Search for the cell housing the specified text and yield its (x, y) center coordinate. 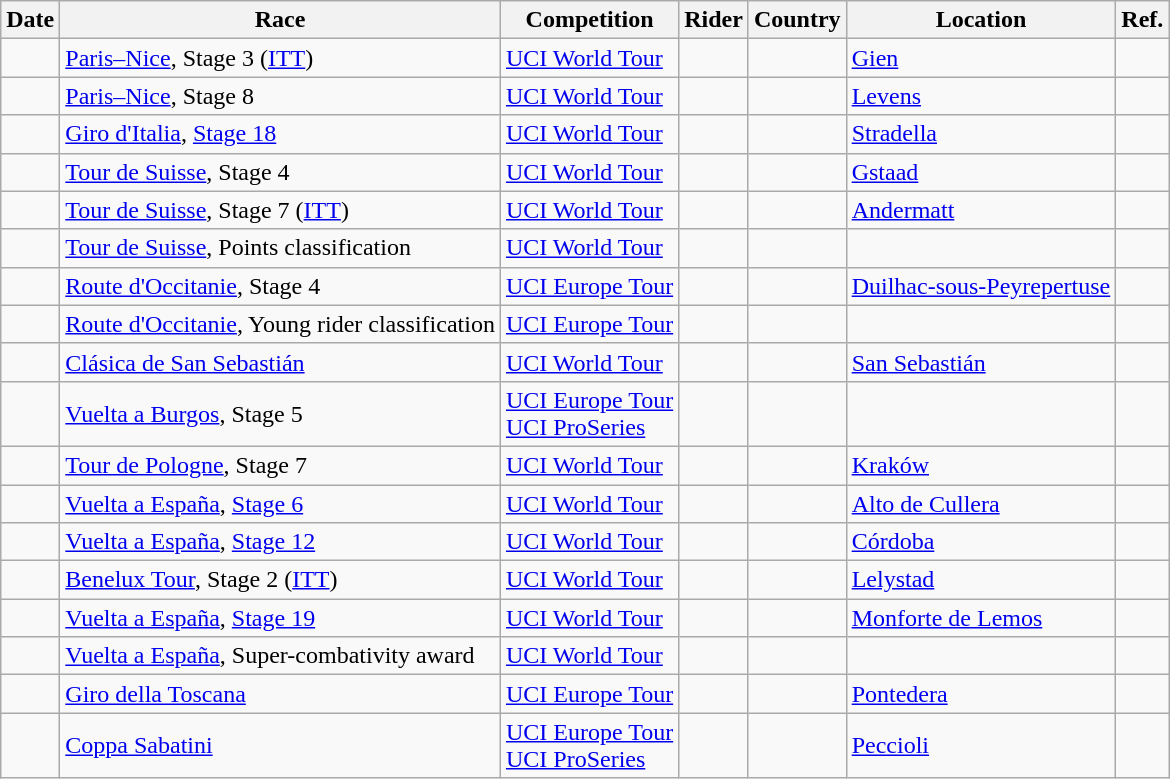
Monforte de Lemos (981, 618)
Race (280, 20)
Duilhac-sous-Peyrepertuse (981, 286)
Giro d'Italia, Stage 18 (280, 134)
Stradella (981, 134)
Levens (981, 96)
Route d'Occitanie, Young rider classification (280, 324)
Lelystad (981, 580)
Andermatt (981, 210)
Tour de Suisse, Points classification (280, 248)
Tour de Suisse, Stage 4 (280, 172)
Location (981, 20)
Vuelta a España, Stage 12 (280, 542)
San Sebastián (981, 362)
Gstaad (981, 172)
Ref. (1142, 20)
Pontedera (981, 694)
Córdoba (981, 542)
Route d'Occitanie, Stage 4 (280, 286)
Competition (589, 20)
Rider (714, 20)
Country (797, 20)
Benelux Tour, Stage 2 (ITT) (280, 580)
Tour de Pologne, Stage 7 (280, 465)
Vuelta a España, Stage 6 (280, 503)
Paris–Nice, Stage 3 (ITT) (280, 58)
Vuelta a Burgos, Stage 5 (280, 414)
Giro della Toscana (280, 694)
Vuelta a España, Stage 19 (280, 618)
Gien (981, 58)
Date (30, 20)
Clásica de San Sebastián (280, 362)
Paris–Nice, Stage 8 (280, 96)
Peccioli (981, 746)
Tour de Suisse, Stage 7 (ITT) (280, 210)
Alto de Cullera (981, 503)
Vuelta a España, Super-combativity award (280, 656)
Kraków (981, 465)
Coppa Sabatini (280, 746)
